Extract the (X, Y) coordinate from the center of the cell holding the provided text.  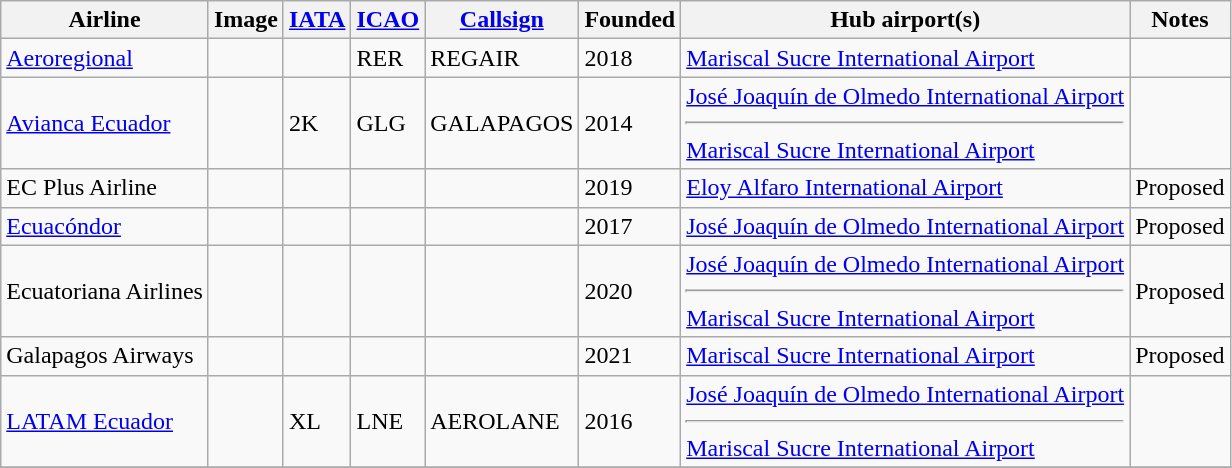
Hub airport(s) (906, 20)
EC Plus Airline (105, 188)
Avianca Ecuador (105, 123)
2016 (630, 421)
LNE (388, 421)
ICAO (388, 20)
2020 (630, 291)
2019 (630, 188)
Image (246, 20)
2017 (630, 226)
Eloy Alfaro International Airport (906, 188)
Notes (1180, 20)
REGAIR (502, 58)
2018 (630, 58)
XL (317, 421)
GALAPAGOS (502, 123)
José Joaquín de Olmedo International Airport (906, 226)
Airline (105, 20)
Galapagos Airways (105, 356)
Aeroregional (105, 58)
2021 (630, 356)
2K (317, 123)
Ecuatoriana Airlines (105, 291)
RER (388, 58)
IATA (317, 20)
AEROLANE (502, 421)
Ecuacóndor (105, 226)
GLG (388, 123)
Founded (630, 20)
Callsign (502, 20)
2014 (630, 123)
LATAM Ecuador (105, 421)
